Provide the (x, y) coordinate of the cell's center where the given text is located.  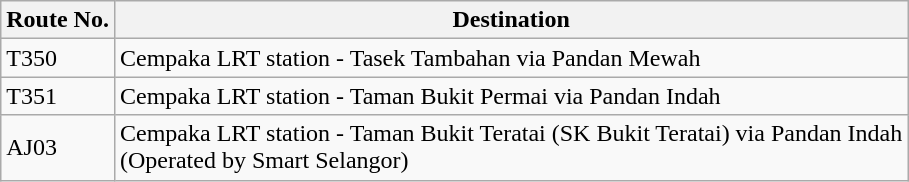
Destination (510, 20)
Route No. (58, 20)
Cempaka LRT station - Taman Bukit Permai via Pandan Indah (510, 96)
T350 (58, 58)
Cempaka LRT station - Tasek Tambahan via Pandan Mewah (510, 58)
AJ03 (58, 148)
Cempaka LRT station - Taman Bukit Teratai (SK Bukit Teratai) via Pandan Indah(Operated by Smart Selangor) (510, 148)
T351 (58, 96)
